Detect which cell encompasses the target text, then output its [x, y] center coordinate. 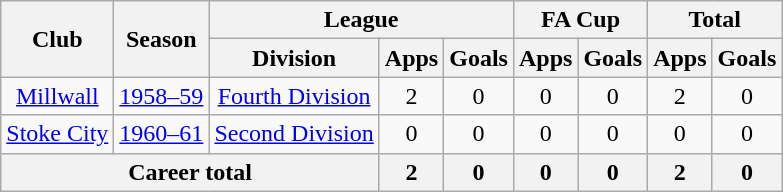
Career total [190, 172]
Club [58, 39]
Total [715, 20]
Millwall [58, 96]
FA Cup [580, 20]
1960–61 [162, 134]
1958–59 [162, 96]
Fourth Division [294, 96]
Season [162, 39]
Stoke City [58, 134]
Second Division [294, 134]
Division [294, 58]
League [362, 20]
